Search for the cell housing the specified text and yield its [X, Y] center coordinate. 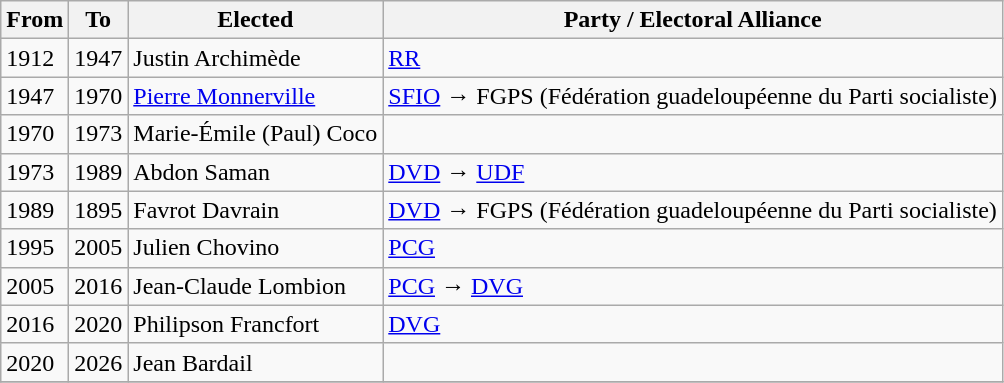
DVG [693, 324]
Pierre Monnerville [256, 96]
Elected [256, 20]
From [35, 20]
Jean-Claude Lombion [256, 286]
RR [693, 58]
1895 [98, 210]
PCG → DVG [693, 286]
Philipson Francfort [256, 324]
Julien Chovino [256, 248]
DVD → FGPS (Fédération guadeloupéenne du Parti socialiste) [693, 210]
SFIO → FGPS (Fédération guadeloupéenne du Parti socialiste) [693, 96]
1995 [35, 248]
To [98, 20]
Justin Archimède [256, 58]
PCG [693, 248]
Marie-Émile (Paul) Coco [256, 134]
1912 [35, 58]
2026 [98, 362]
Abdon Saman [256, 172]
Favrot Davrain [256, 210]
Jean Bardail [256, 362]
DVD → UDF [693, 172]
Party / Electoral Alliance [693, 20]
